Search for the cell housing the specified text and yield its [X, Y] center coordinate. 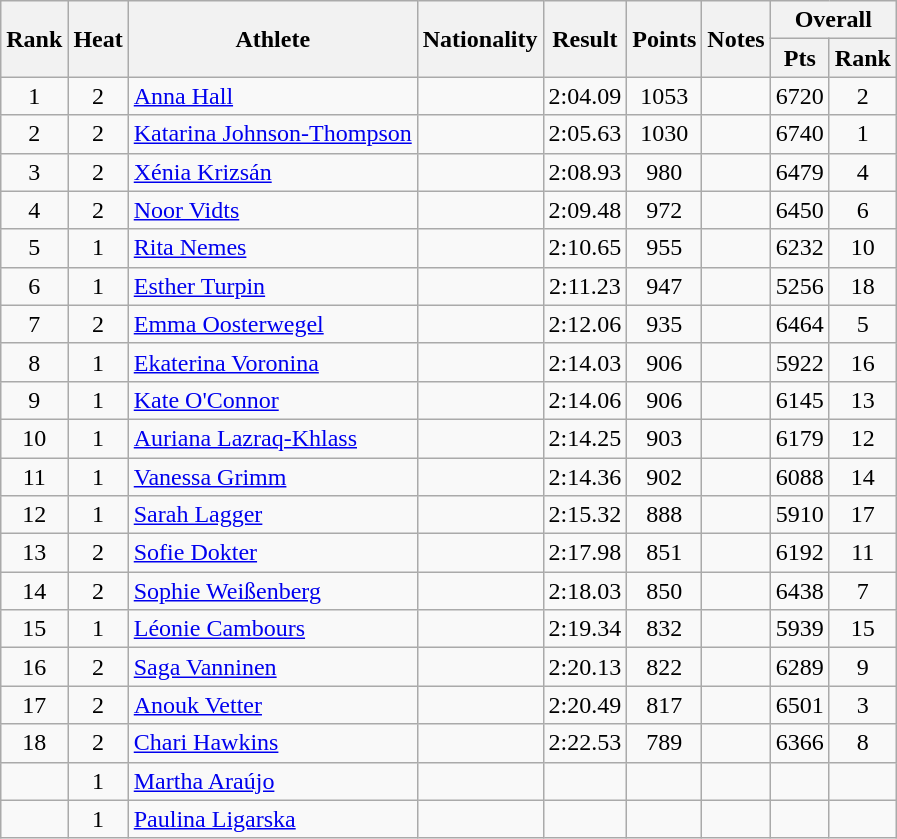
2:05.63 [585, 134]
6179 [800, 438]
5939 [800, 629]
2:11.23 [585, 286]
6479 [800, 172]
Emma Oosterwegel [272, 324]
2:14.06 [585, 400]
972 [664, 210]
903 [664, 438]
Rita Nemes [272, 248]
Sarah Lagger [272, 515]
Anna Hall [272, 96]
980 [664, 172]
850 [664, 591]
Overall [833, 20]
2:22.53 [585, 743]
6366 [800, 743]
Anouk Vetter [272, 705]
2:14.25 [585, 438]
Heat [98, 39]
2:04.09 [585, 96]
Kate O'Connor [272, 400]
2:18.03 [585, 591]
Xénia Krizsán [272, 172]
6145 [800, 400]
6501 [800, 705]
Vanessa Grimm [272, 477]
Auriana Lazraq-Khlass [272, 438]
5922 [800, 362]
Sofie Dokter [272, 553]
Noor Vidts [272, 210]
888 [664, 515]
1030 [664, 134]
Martha Araújo [272, 781]
Saga Vanninen [272, 667]
Notes [736, 39]
2:14.03 [585, 362]
Points [664, 39]
2:19.34 [585, 629]
2:20.13 [585, 667]
2:17.98 [585, 553]
935 [664, 324]
Paulina Ligarska [272, 819]
6464 [800, 324]
789 [664, 743]
851 [664, 553]
5256 [800, 286]
Nationality [480, 39]
6088 [800, 477]
2:08.93 [585, 172]
2:09.48 [585, 210]
902 [664, 477]
817 [664, 705]
832 [664, 629]
Esther Turpin [272, 286]
Léonie Cambours [272, 629]
6192 [800, 553]
6438 [800, 591]
2:15.32 [585, 515]
Chari Hawkins [272, 743]
6740 [800, 134]
Sophie Weißenberg [272, 591]
Katarina Johnson-Thompson [272, 134]
2:10.65 [585, 248]
1053 [664, 96]
5910 [800, 515]
955 [664, 248]
822 [664, 667]
Result [585, 39]
947 [664, 286]
2:20.49 [585, 705]
6450 [800, 210]
Athlete [272, 39]
2:12.06 [585, 324]
Pts [800, 58]
Ekaterina Voronina [272, 362]
6720 [800, 96]
2:14.36 [585, 477]
6289 [800, 667]
6232 [800, 248]
